Return [x, y] of the center of cell containing provided text 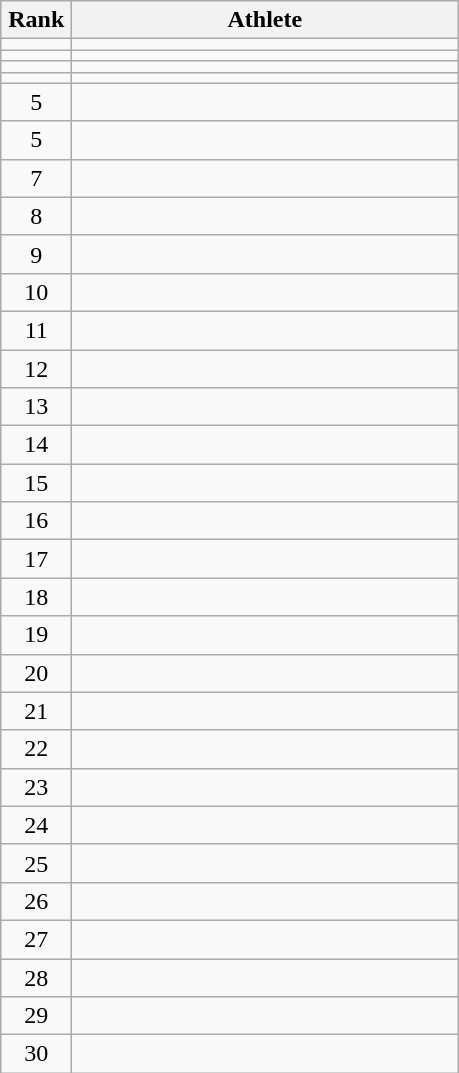
29 [36, 1016]
26 [36, 901]
21 [36, 711]
13 [36, 407]
25 [36, 863]
19 [36, 635]
9 [36, 254]
17 [36, 559]
7 [36, 178]
18 [36, 597]
20 [36, 673]
14 [36, 445]
15 [36, 483]
10 [36, 292]
11 [36, 330]
22 [36, 749]
16 [36, 521]
28 [36, 977]
24 [36, 825]
12 [36, 369]
Rank [36, 20]
8 [36, 216]
Athlete [265, 20]
23 [36, 787]
30 [36, 1054]
27 [36, 939]
